Find where the given text appears and provide that cell's center as [X, Y] coordinate. 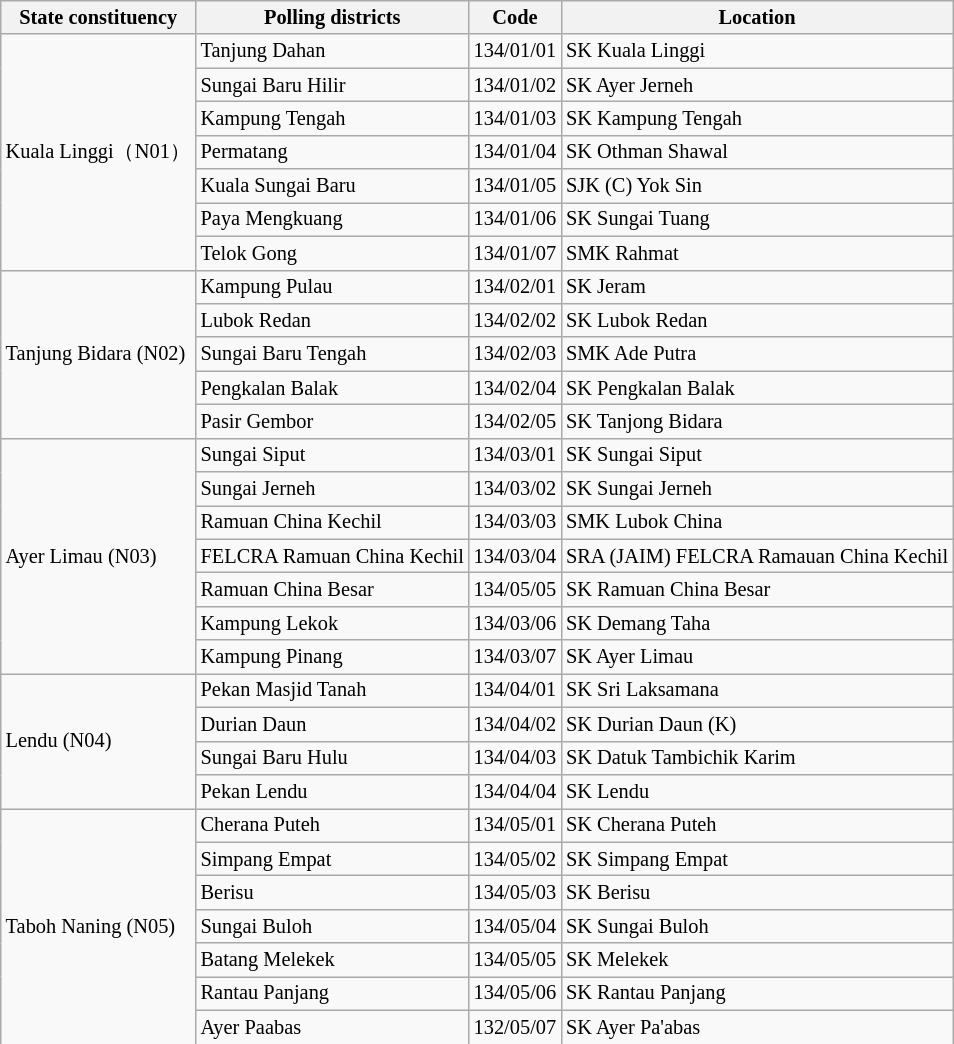
SK Sungai Jerneh [757, 489]
Permatang [332, 152]
Rantau Panjang [332, 993]
134/02/03 [515, 354]
SK Sungai Buloh [757, 926]
Tanjung Bidara (N02) [98, 354]
134/04/01 [515, 690]
Ayer Paabas [332, 1027]
SK Tanjong Bidara [757, 421]
Durian Daun [332, 724]
SMK Lubok China [757, 522]
Sungai Baru Hilir [332, 85]
Kuala Linggi（N01） [98, 152]
134/05/04 [515, 926]
Ramuan China Kechil [332, 522]
Batang Melekek [332, 960]
134/01/04 [515, 152]
134/03/03 [515, 522]
134/04/04 [515, 791]
134/03/01 [515, 455]
134/03/04 [515, 556]
134/02/04 [515, 388]
SK Demang Taha [757, 623]
SK Melekek [757, 960]
Sungai Buloh [332, 926]
134/03/07 [515, 657]
134/01/02 [515, 85]
134/04/03 [515, 758]
Kampung Pinang [332, 657]
134/02/05 [515, 421]
SMK Ade Putra [757, 354]
State constituency [98, 17]
Cherana Puteh [332, 825]
134/05/06 [515, 993]
SK Ayer Limau [757, 657]
SK Berisu [757, 892]
Berisu [332, 892]
SK Cherana Puteh [757, 825]
Simpang Empat [332, 859]
SK Kuala Linggi [757, 51]
Code [515, 17]
Sungai Baru Tengah [332, 354]
Taboh Naning (N05) [98, 926]
Lubok Redan [332, 320]
134/02/01 [515, 287]
134/05/02 [515, 859]
Ramuan China Besar [332, 589]
SJK (C) Yok Sin [757, 186]
FELCRA Ramuan China Kechil [332, 556]
Tanjung Dahan [332, 51]
Paya Mengkuang [332, 219]
SK Sungai Tuang [757, 219]
SK Ayer Jerneh [757, 85]
Location [757, 17]
SK Datuk Tambichik Karim [757, 758]
SK Othman Shawal [757, 152]
SK Lubok Redan [757, 320]
SK Sungai Siput [757, 455]
132/05/07 [515, 1027]
134/03/02 [515, 489]
SK Kampung Tengah [757, 118]
SK Ayer Pa'abas [757, 1027]
134/02/02 [515, 320]
Pengkalan Balak [332, 388]
Kampung Tengah [332, 118]
Kuala Sungai Baru [332, 186]
134/05/01 [515, 825]
134/01/03 [515, 118]
SK Simpang Empat [757, 859]
Polling districts [332, 17]
SRA (JAIM) FELCRA Ramauan China Kechil [757, 556]
134/05/03 [515, 892]
SK Rantau Panjang [757, 993]
134/03/06 [515, 623]
Sungai Jerneh [332, 489]
SK Jeram [757, 287]
134/01/01 [515, 51]
Kampung Lekok [332, 623]
Telok Gong [332, 253]
SK Durian Daun (K) [757, 724]
SK Sri Laksamana [757, 690]
Kampung Pulau [332, 287]
SK Ramuan China Besar [757, 589]
Sungai Baru Hulu [332, 758]
SMK Rahmat [757, 253]
134/01/06 [515, 219]
SK Lendu [757, 791]
SK Pengkalan Balak [757, 388]
Ayer Limau (N03) [98, 556]
134/01/05 [515, 186]
Pekan Lendu [332, 791]
Pasir Gembor [332, 421]
134/04/02 [515, 724]
134/01/07 [515, 253]
Pekan Masjid Tanah [332, 690]
Sungai Siput [332, 455]
Lendu (N04) [98, 740]
